Return [x, y] of the center of cell containing provided text 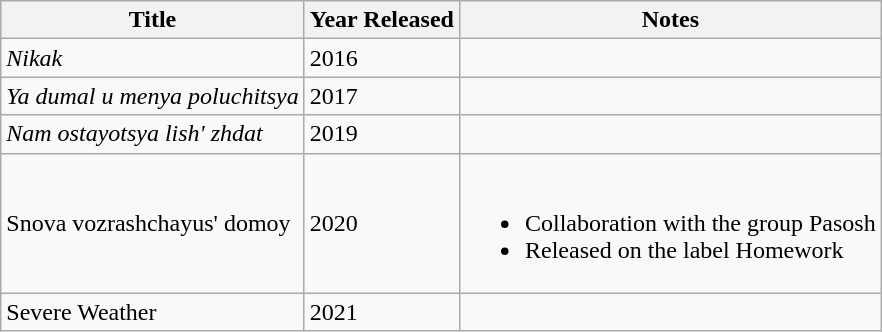
Year Released [382, 20]
2016 [382, 58]
2019 [382, 134]
Title [152, 20]
Nikak [152, 58]
Snova vozrashchayus' domoy [152, 223]
Collaboration with the group PasoshReleased on the label Homework [670, 223]
2021 [382, 312]
2020 [382, 223]
Severe Weather [152, 312]
Nam ostayotsya lish' zhdat [152, 134]
2017 [382, 96]
Notes [670, 20]
Ya dumal u menya poluchitsya [152, 96]
